Determine the (X, Y) coordinate at the center of the cell enclosing the given text.  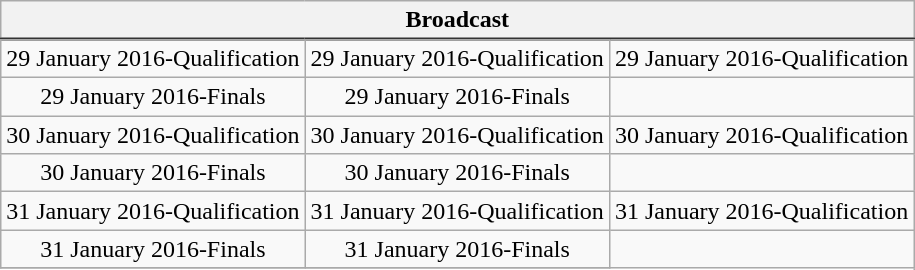
Broadcast (458, 20)
